Find where the given text appears and provide that cell's center as (X, Y) coordinate. 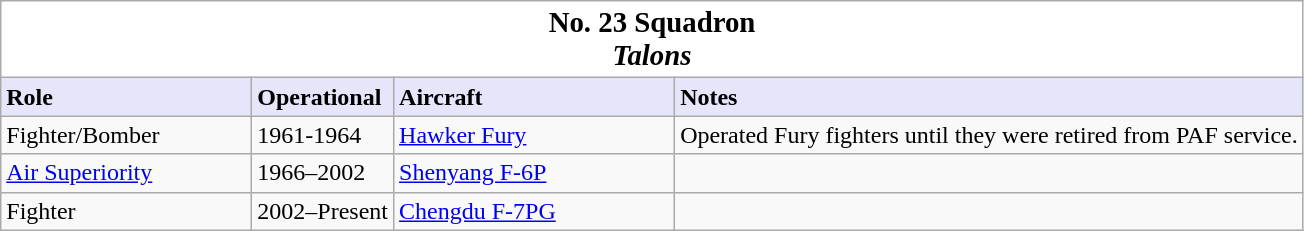
1961-1964 (323, 135)
Chengdu F-7PG (534, 211)
Role (126, 97)
Fighter/Bomber (126, 135)
Shenyang F-6P (534, 173)
1966–2002 (323, 173)
Air Superiority (126, 173)
Aircraft (534, 97)
Notes (990, 97)
Hawker Fury (534, 135)
Operated Fury fighters until they were retired from PAF service. (990, 135)
2002–Present (323, 211)
Fighter (126, 211)
No. 23 Squadron Talons (652, 40)
Operational (323, 97)
